Scan for the cell matching the given text and deliver its [x, y] coordinate at center. 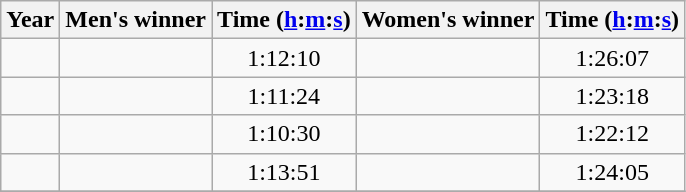
Men's winner [136, 20]
1:22:12 [612, 134]
Year [30, 20]
1:12:10 [284, 58]
1:13:51 [284, 172]
Women's winner [448, 20]
1:24:05 [612, 172]
1:11:24 [284, 96]
1:26:07 [612, 58]
1:23:18 [612, 96]
1:10:30 [284, 134]
